Return [X, Y] of the center of cell containing provided text 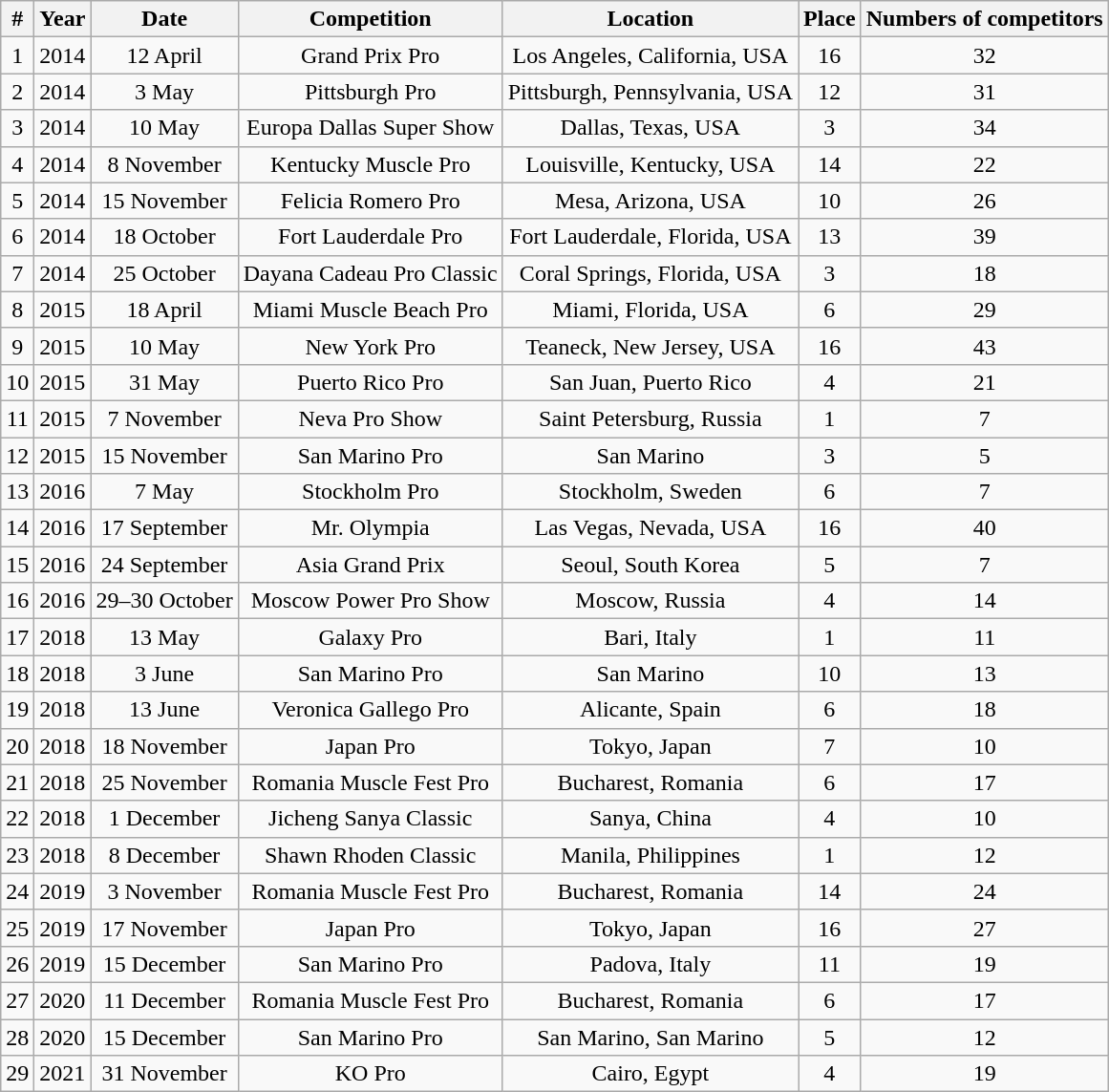
# [17, 19]
18 October [164, 237]
31 November [164, 1074]
Dayana Cadeau Pro Classic [371, 273]
20 [17, 746]
8 November [164, 164]
Puerto Rico Pro [371, 382]
New York Pro [371, 346]
Numbers of competitors [984, 19]
Dallas, Texas, USA [650, 128]
31 [984, 92]
Asia Grand Prix [371, 565]
Manila, Philippines [650, 855]
18 April [164, 310]
Stockholm, Sweden [650, 492]
7 November [164, 418]
11 December [164, 1000]
2021 [63, 1074]
Date [164, 19]
17 November [164, 928]
Coral Springs, Florida, USA [650, 273]
Saint Petersburg, Russia [650, 418]
Veronica Gallego Pro [371, 710]
1 December [164, 819]
Grand Prix Pro [371, 55]
Cairo, Egypt [650, 1074]
Mr. Olympia [371, 528]
24 September [164, 565]
Year [63, 19]
Neva Pro Show [371, 418]
Moscow Power Pro Show [371, 601]
Seoul, South Korea [650, 565]
17 September [164, 528]
13 May [164, 637]
34 [984, 128]
3 May [164, 92]
Las Vegas, Nevada, USA [650, 528]
2 [17, 92]
43 [984, 346]
Location [650, 19]
Miami Muscle Beach Pro [371, 310]
Sanya, China [650, 819]
Felicia Romero Pro [371, 201]
Moscow, Russia [650, 601]
3 November [164, 891]
18 November [164, 746]
Louisville, Kentucky, USA [650, 164]
25 October [164, 273]
32 [984, 55]
25 [17, 928]
Competition [371, 19]
8 December [164, 855]
Alicante, Spain [650, 710]
12 April [164, 55]
San Juan, Puerto Rico [650, 382]
23 [17, 855]
39 [984, 237]
31 May [164, 382]
29–30 October [164, 601]
Place [830, 19]
Teaneck, New Jersey, USA [650, 346]
Fort Lauderdale, Florida, USA [650, 237]
Europa Dallas Super Show [371, 128]
Galaxy Pro [371, 637]
13 June [164, 710]
25 November [164, 782]
40 [984, 528]
Los Angeles, California, USA [650, 55]
Mesa, Arizona, USA [650, 201]
28 [17, 1037]
8 [17, 310]
Miami, Florida, USA [650, 310]
Fort Lauderdale Pro [371, 237]
Shawn Rhoden Classic [371, 855]
Padova, Italy [650, 964]
3 June [164, 674]
Stockholm Pro [371, 492]
Kentucky Muscle Pro [371, 164]
Bari, Italy [650, 637]
9 [17, 346]
Pittsburgh Pro [371, 92]
7 May [164, 492]
San Marino, San Marino [650, 1037]
KO Pro [371, 1074]
Pittsburgh, Pennsylvania, USA [650, 92]
15 [17, 565]
Jicheng Sanya Classic [371, 819]
